Capture the cell that displays the provided text and extract its (X, Y) central coordinate. 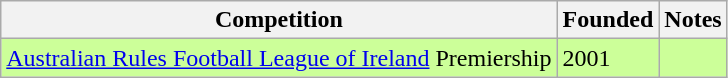
Notes (693, 20)
2001 (608, 58)
Competition (279, 20)
Founded (608, 20)
Australian Rules Football League of Ireland Premiership (279, 58)
